Pinpoint the cell where the given text exists, returning its [x, y] midpoint coordinate. 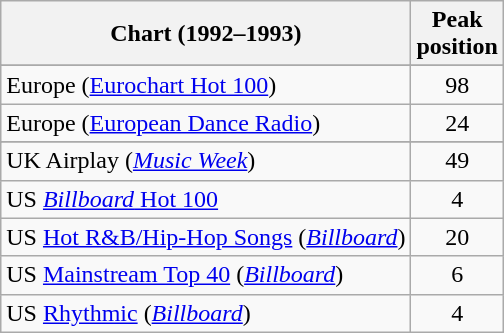
US Rhythmic (Billboard) [206, 313]
Peakposition [457, 34]
98 [457, 85]
US Mainstream Top 40 (Billboard) [206, 275]
Chart (1992–1993) [206, 34]
6 [457, 275]
US Billboard Hot 100 [206, 199]
UK Airplay (Music Week) [206, 161]
49 [457, 161]
24 [457, 123]
Europe (European Dance Radio) [206, 123]
US Hot R&B/Hip-Hop Songs (Billboard) [206, 237]
20 [457, 237]
Europe (Eurochart Hot 100) [206, 85]
